Detect which cell encompasses the target text, then output its (x, y) center coordinate. 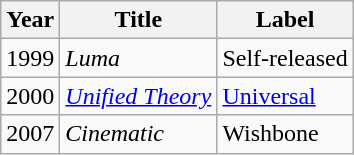
2000 (30, 96)
Wishbone (285, 134)
Title (138, 20)
Universal (285, 96)
Luma (138, 58)
1999 (30, 58)
Label (285, 20)
Cinematic (138, 134)
Year (30, 20)
Unified Theory (138, 96)
Self-released (285, 58)
2007 (30, 134)
